Detect which cell encompasses the target text, then output its [x, y] center coordinate. 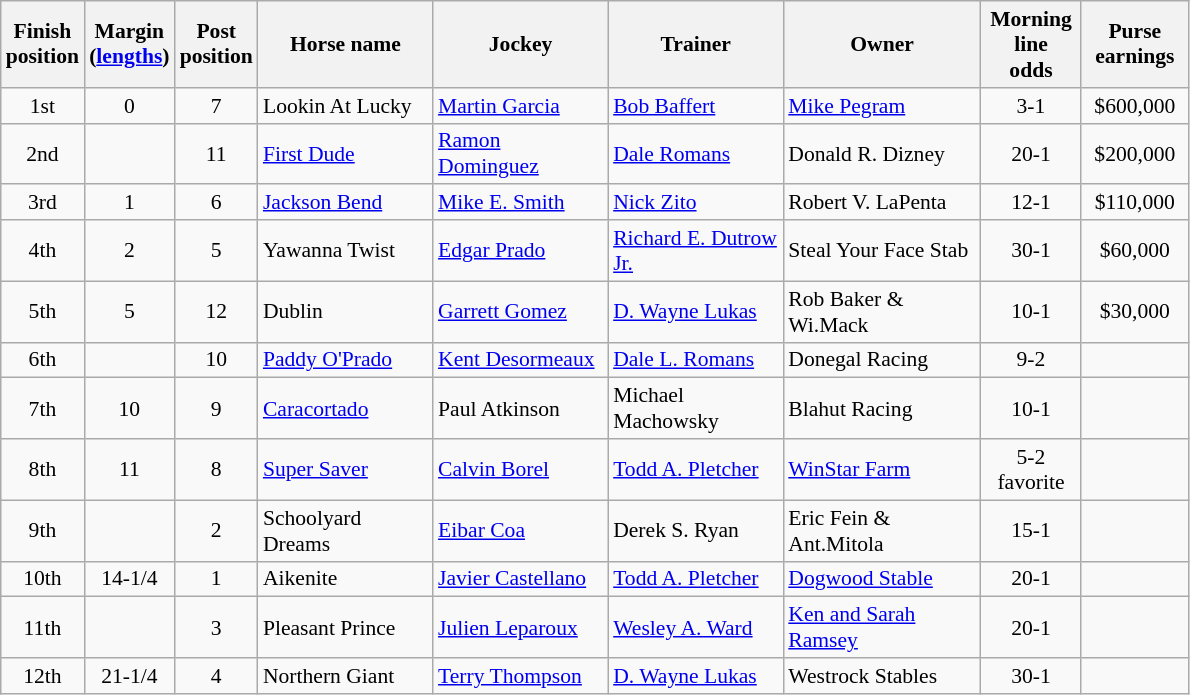
5-2 favorite [1031, 470]
9-2 [1031, 360]
Northern Giant [346, 676]
Martin Garcia [520, 106]
$110,000 [1135, 203]
8th [42, 470]
10th [42, 579]
Pleasant Prince [346, 628]
$600,000 [1135, 106]
Aikenite [346, 579]
12th [42, 676]
3 [216, 628]
Caracortado [346, 408]
1st [42, 106]
$200,000 [1135, 154]
3rd [42, 203]
0 [129, 106]
Owner [882, 44]
14-1/4 [129, 579]
Paddy O'Prado [346, 360]
Rob Baker & Wi.Mack [882, 312]
Michael Machowsky [696, 408]
Donegal Racing [882, 360]
Yawanna Twist [346, 250]
9th [42, 530]
Eric Fein & Ant.Mitola [882, 530]
Jackson Bend [346, 203]
Ramon Dominguez [520, 154]
Super Saver [346, 470]
21-1/4 [129, 676]
7 [216, 106]
Finish position [42, 44]
8 [216, 470]
Wesley A. Ward [696, 628]
$60,000 [1135, 250]
Eibar Coa [520, 530]
2nd [42, 154]
Kent Desormeaux [520, 360]
Javier Castellano [520, 579]
Mike Pegram [882, 106]
Schoolyard Dreams [346, 530]
Horse name [346, 44]
6 [216, 203]
Dale L. Romans [696, 360]
Westrock Stables [882, 676]
4th [42, 250]
Nick Zito [696, 203]
Julien Leparoux [520, 628]
$30,000 [1135, 312]
First Dude [346, 154]
5th [42, 312]
7th [42, 408]
Dublin [346, 312]
Steal Your Face Stab [882, 250]
3-1 [1031, 106]
Lookin At Lucky [346, 106]
Jockey [520, 44]
Dogwood Stable [882, 579]
Derek S. Ryan [696, 530]
Richard E. Dutrow Jr. [696, 250]
11th [42, 628]
Blahut Racing [882, 408]
Calvin Borel [520, 470]
Purse earnings [1135, 44]
Paul Atkinson [520, 408]
Post position [216, 44]
6th [42, 360]
9 [216, 408]
WinStar Farm [882, 470]
12 [216, 312]
Trainer [696, 44]
Dale Romans [696, 154]
Ken and Sarah Ramsey [882, 628]
Bob Baffert [696, 106]
12-1 [1031, 203]
Morning line odds [1031, 44]
Mike E. Smith [520, 203]
Margin (lengths) [129, 44]
Garrett Gomez [520, 312]
Terry Thompson [520, 676]
Donald R. Dizney [882, 154]
Edgar Prado [520, 250]
Robert V. LaPenta [882, 203]
15-1 [1031, 530]
4 [216, 676]
